Detect which cell encompasses the target text, then output its (x, y) center coordinate. 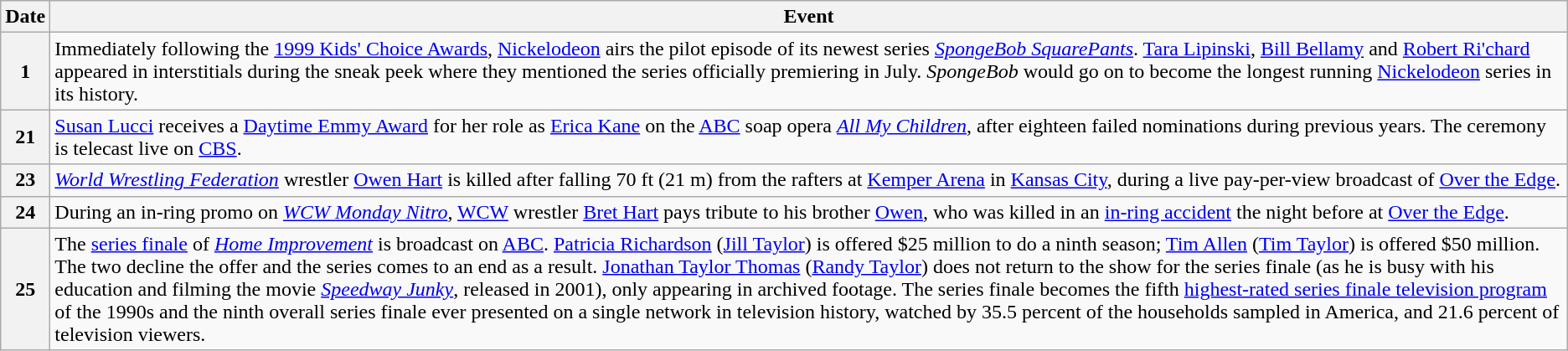
24 (25, 212)
Date (25, 17)
21 (25, 137)
Event (809, 17)
25 (25, 289)
1 (25, 71)
23 (25, 180)
